Scan for the cell matching the given text and deliver its [X, Y] coordinate at center. 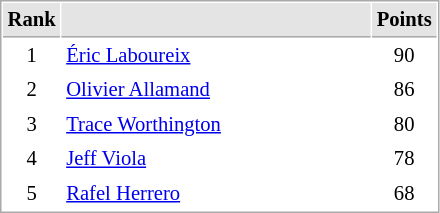
68 [404, 194]
2 [32, 90]
80 [404, 124]
78 [404, 158]
Rank [32, 20]
Rafel Herrero [216, 194]
86 [404, 90]
1 [32, 56]
90 [404, 56]
3 [32, 124]
5 [32, 194]
Éric Laboureix [216, 56]
Olivier Allamand [216, 90]
Points [404, 20]
4 [32, 158]
Jeff Viola [216, 158]
Trace Worthington [216, 124]
